Scan for the cell matching the given text and deliver its (x, y) coordinate at center. 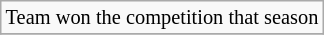
Team won the competition that season (162, 17)
